Scan for the cell matching the given text and deliver its (X, Y) coordinate at center. 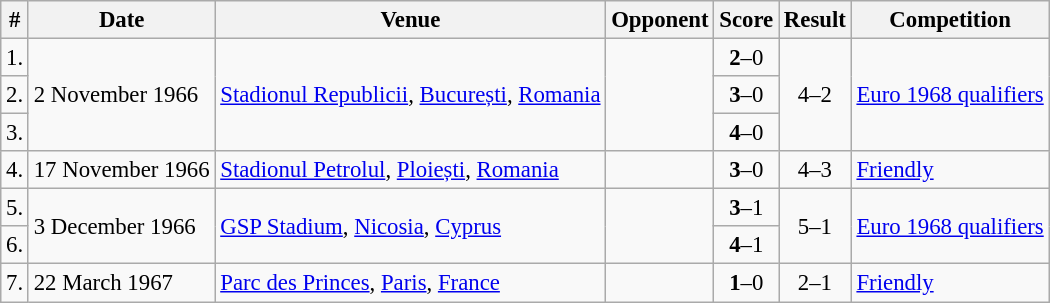
2 November 1966 (121, 96)
2. (15, 95)
1. (15, 58)
Result (816, 20)
Stadionul Republicii, București, Romania (410, 96)
2–0 (746, 58)
Score (746, 20)
22 March 1967 (121, 283)
Date (121, 20)
4–3 (816, 170)
3 December 1966 (121, 226)
2–1 (816, 283)
Parc des Princes, Paris, France (410, 283)
4. (15, 170)
3–1 (746, 208)
6. (15, 245)
5–1 (816, 226)
4–1 (746, 245)
4–0 (746, 133)
# (15, 20)
GSP Stadium, Nicosia, Cyprus (410, 226)
3. (15, 133)
1–0 (746, 283)
7. (15, 283)
Stadionul Petrolul, Ploiești, Romania (410, 170)
Competition (950, 20)
Venue (410, 20)
5. (15, 208)
4–2 (816, 96)
Opponent (660, 20)
17 November 1966 (121, 170)
